Locate the cell with the specified text and output its [x, y] center coordinate. 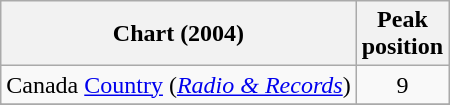
9 [402, 85]
Canada Country (Radio & Records) [178, 85]
Chart (2004) [178, 34]
Peakposition [402, 34]
